Capture the cell that displays the provided text and extract its (x, y) central coordinate. 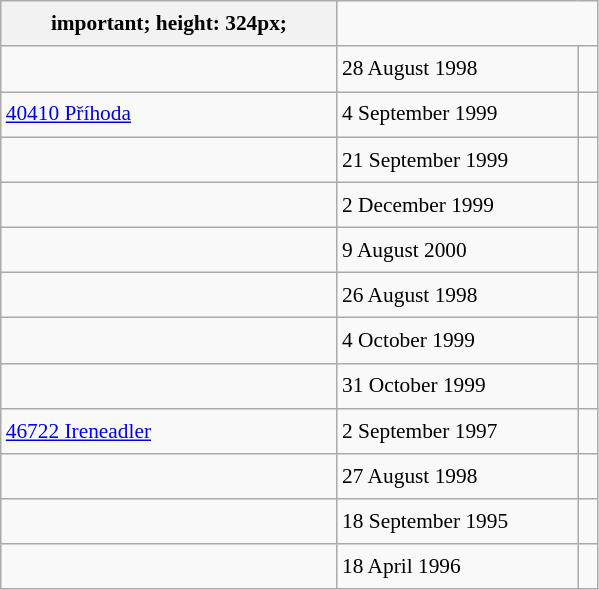
27 August 1998 (458, 476)
40410 Příhoda (169, 114)
18 September 1995 (458, 522)
31 October 1999 (458, 386)
26 August 1998 (458, 296)
4 October 1999 (458, 340)
9 August 2000 (458, 250)
46722 Ireneadler (169, 430)
4 September 1999 (458, 114)
18 April 1996 (458, 566)
important; height: 324px; (169, 24)
2 December 1999 (458, 204)
21 September 1999 (458, 160)
28 August 1998 (458, 68)
2 September 1997 (458, 430)
